Return the [x, y] coordinate for the center point of the cell that contains the specified text.  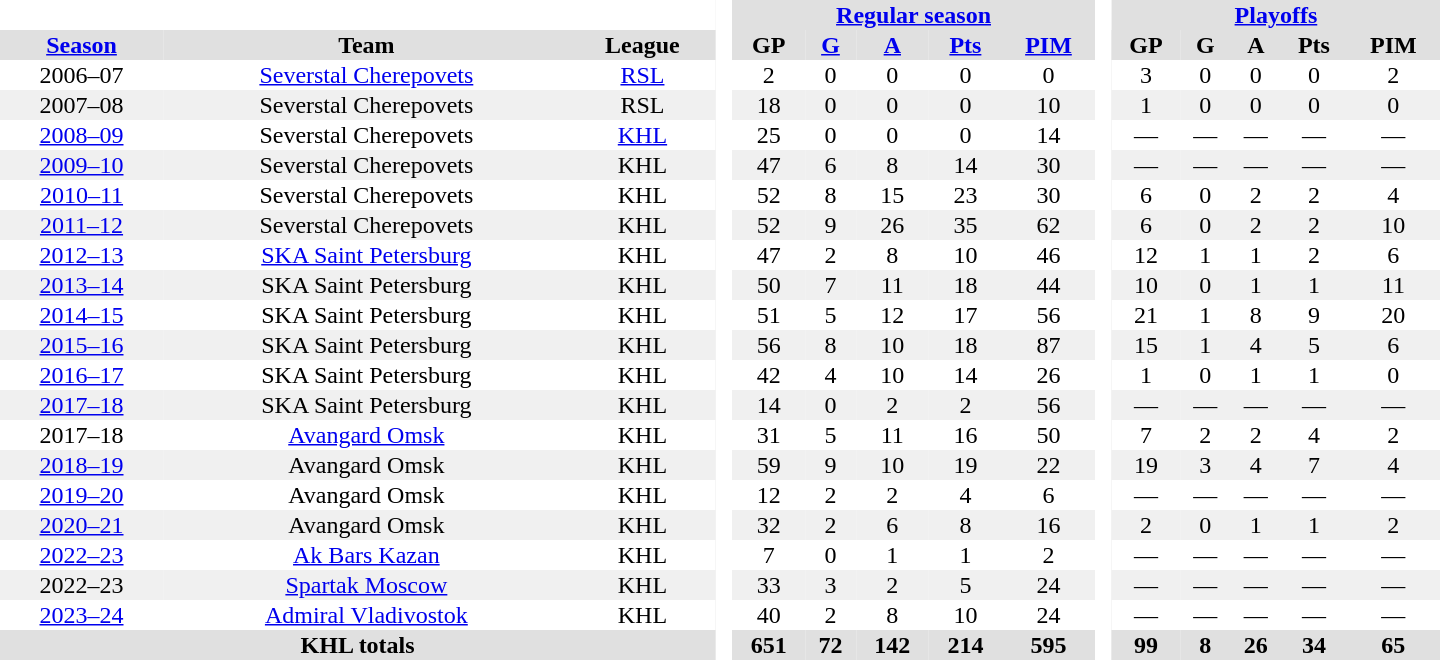
2023–24 [82, 615]
2016–17 [82, 375]
40 [768, 615]
League [643, 45]
2006–07 [82, 75]
2007–08 [82, 105]
Regular season [914, 15]
65 [1394, 645]
2015–16 [82, 345]
20 [1394, 315]
2009–10 [82, 165]
21 [1146, 315]
651 [768, 645]
2014–15 [82, 315]
142 [892, 645]
42 [768, 375]
31 [768, 435]
22 [1048, 465]
Season [82, 45]
34 [1314, 645]
2020–21 [82, 525]
2011–12 [82, 225]
Ak Bars Kazan [366, 555]
KHL totals [358, 645]
59 [768, 465]
99 [1146, 645]
51 [768, 315]
17 [966, 315]
72 [830, 645]
87 [1048, 345]
35 [966, 225]
Team [366, 45]
25 [768, 135]
2008–09 [82, 135]
46 [1048, 255]
2018–19 [82, 465]
2012–13 [82, 255]
23 [966, 195]
2019–20 [82, 495]
62 [1048, 225]
Spartak Moscow [366, 585]
33 [768, 585]
595 [1048, 645]
44 [1048, 285]
Admiral Vladivostok [366, 615]
Playoffs [1276, 15]
2013–14 [82, 285]
214 [966, 645]
32 [768, 525]
2010–11 [82, 195]
